Return the [X, Y] coordinate for the center point of the cell that contains the specified text.  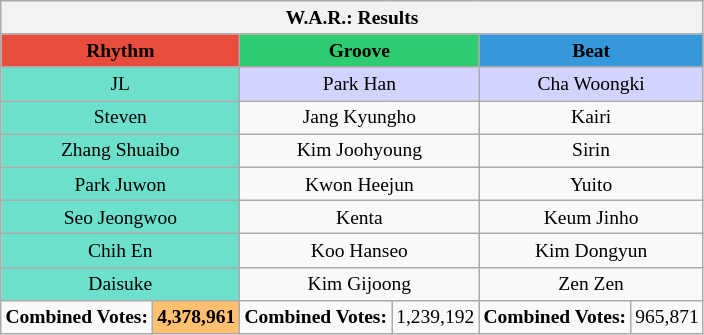
Daisuke [120, 284]
4,378,961 [196, 316]
Yuito [591, 184]
Koo Hanseo [360, 250]
Rhythm [120, 50]
Kwon Heejun [360, 184]
Beat [591, 50]
JL [120, 84]
Sirin [591, 150]
Kairi [591, 118]
Park Juwon [120, 184]
Chih En [120, 250]
Seo Jeongwoo [120, 216]
1,239,192 [436, 316]
W.A.R.: Results [352, 18]
Jang Kyungho [360, 118]
965,871 [668, 316]
Cha Woongki [591, 84]
Zhang Shuaibo [120, 150]
Kim Gijoong [360, 284]
Keum Jinho [591, 216]
Zen Zen [591, 284]
Steven [120, 118]
Kim Dongyun [591, 250]
Park Han [360, 84]
Kim Joohyoung [360, 150]
Kenta [360, 216]
Groove [360, 50]
